Output the (X, Y) coordinate of the center of the cell containing the given text.  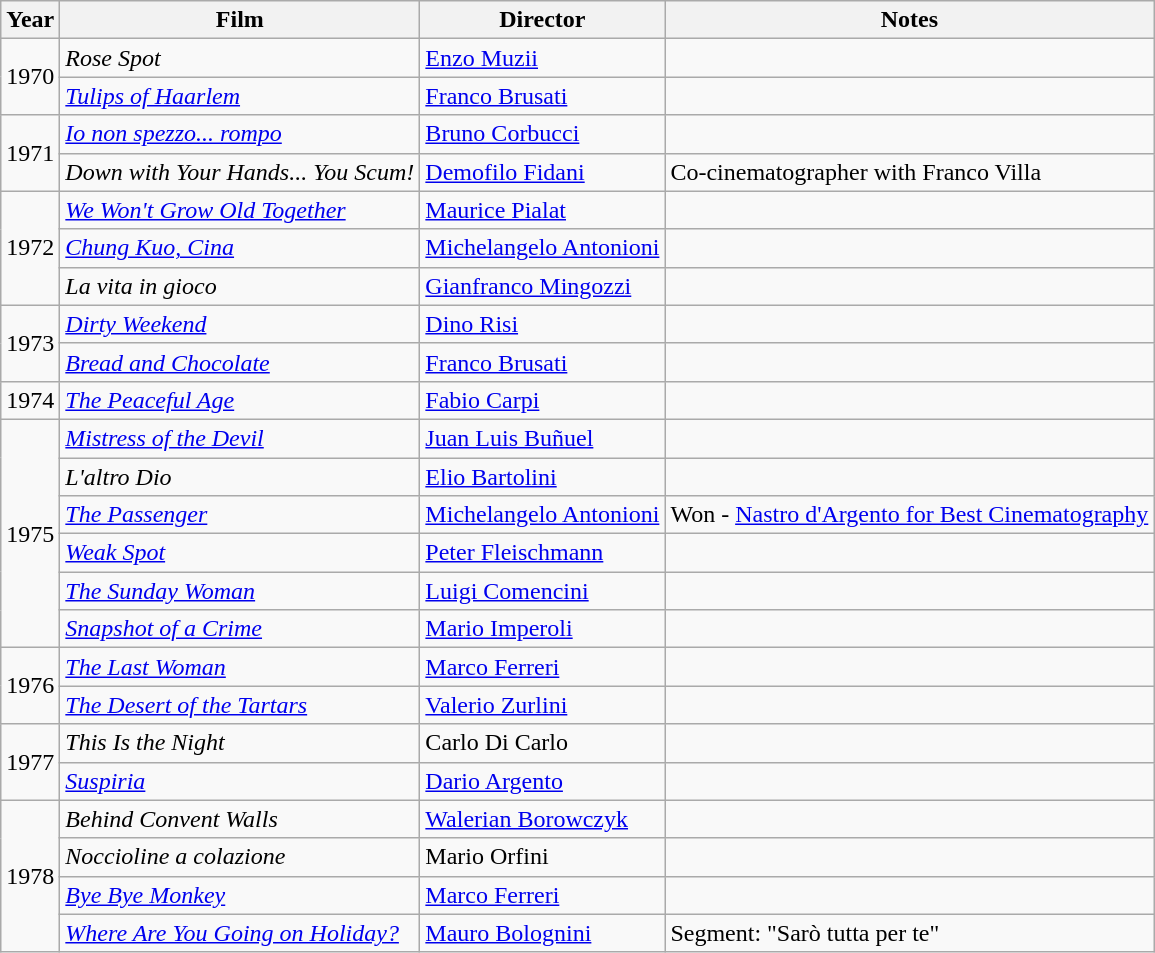
Mario Imperoli (542, 629)
The Last Woman (240, 667)
The Peaceful Age (240, 400)
Enzo Muzii (542, 58)
Maurice Pialat (542, 210)
Mistress of the Devil (240, 438)
Mauro Bolognini (542, 933)
Rose Spot (240, 58)
Demofilo Fidani (542, 172)
Where Are You Going on Holiday? (240, 933)
1971 (30, 153)
Mario Orfini (542, 857)
Elio Bartolini (542, 477)
Director (542, 20)
The Desert of the Tartars (240, 705)
Won - Nastro d'Argento for Best Cinematography (910, 515)
1974 (30, 400)
Juan Luis Buñuel (542, 438)
1973 (30, 343)
Film (240, 20)
The Passenger (240, 515)
1978 (30, 876)
Noccioline a colazione (240, 857)
Snapshot of a Crime (240, 629)
Io non spezzo... rompo (240, 134)
Behind Convent Walls (240, 819)
Bread and Chocolate (240, 362)
L'altro Dio (240, 477)
Dario Argento (542, 781)
Fabio Carpi (542, 400)
1975 (30, 533)
Notes (910, 20)
The Sunday Woman (240, 591)
1976 (30, 686)
Down with Your Hands... You Scum! (240, 172)
Dino Risi (542, 324)
Weak Spot (240, 553)
Segment: "Sarò tutta per te" (910, 933)
Carlo Di Carlo (542, 743)
Suspiria (240, 781)
Chung Kuo, Cina (240, 248)
Dirty Weekend (240, 324)
Bruno Corbucci (542, 134)
1977 (30, 762)
1972 (30, 248)
La vita in gioco (240, 286)
Bye Bye Monkey (240, 895)
Co-cinematographer with Franco Villa (910, 172)
Year (30, 20)
Tulips of Haarlem (240, 96)
This Is the Night (240, 743)
1970 (30, 77)
Walerian Borowczyk (542, 819)
Peter Fleischmann (542, 553)
Valerio Zurlini (542, 705)
We Won't Grow Old Together (240, 210)
Gianfranco Mingozzi (542, 286)
Luigi Comencini (542, 591)
